Return the [x, y] coordinate for the center point of the cell that contains the specified text.  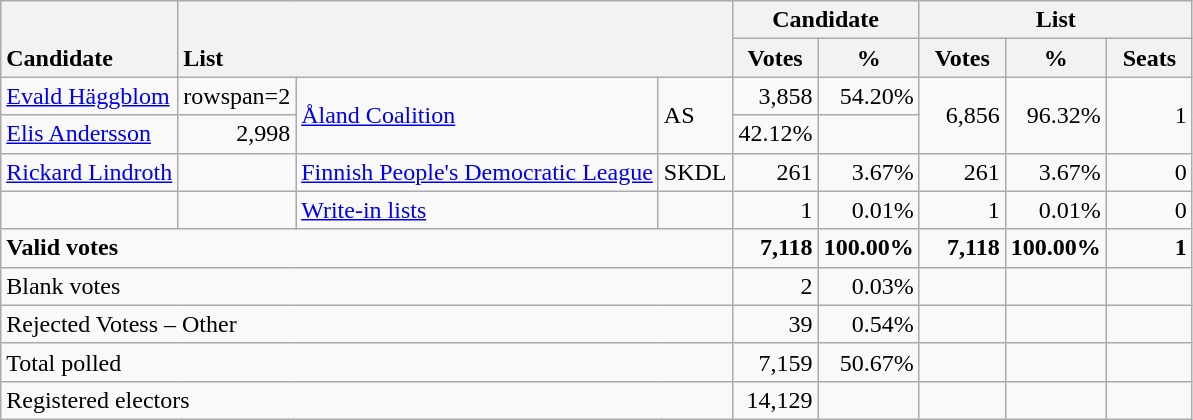
42.12% [775, 134]
Registered electors [366, 400]
SKDL [695, 172]
Rickard Lindroth [90, 172]
Write-in lists [478, 210]
Valid votes [366, 248]
2,998 [237, 134]
Finnish People's Democratic League [478, 172]
Evald Häggblom [90, 96]
50.67% [868, 362]
2 [775, 286]
6,856 [962, 115]
96.32% [1056, 115]
7,159 [775, 362]
Rejected Votess – Other [366, 324]
3,858 [775, 96]
39 [775, 324]
AS [695, 115]
Elis Andersson [90, 134]
Seats [1149, 58]
0.03% [868, 286]
Åland Coalition [478, 115]
0.54% [868, 324]
Total polled [366, 362]
Blank votes [366, 286]
rowspan=2 [237, 96]
54.20% [868, 96]
14,129 [775, 400]
